Detect which cell encompasses the target text, then output its (X, Y) center coordinate. 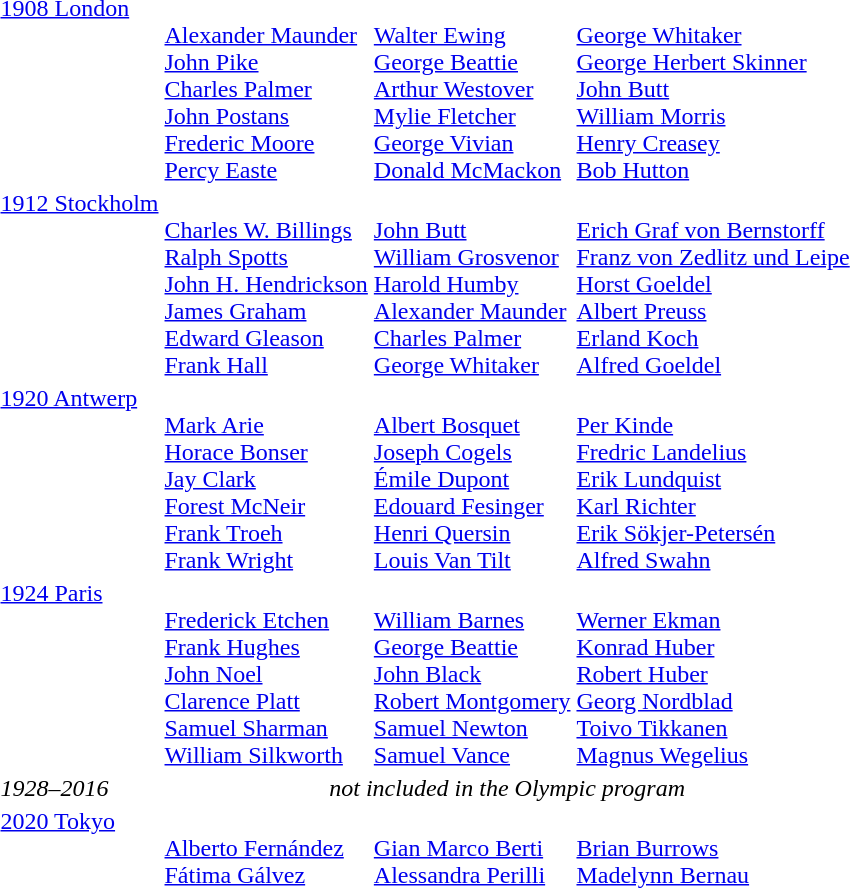
William BarnesGeorge BeattieJohn BlackRobert MontgomerySamuel NewtonSamuel Vance (472, 674)
Albert BosquetJoseph CogelsÉmile DupontEdouard FesingerHenri QuersinLouis Van Tilt (472, 479)
John ButtWilliam GrosvenorHarold HumbyAlexander MaunderCharles PalmerGeorge Whitaker (472, 284)
Mark ArieHorace BonserJay ClarkForest McNeirFrank TroehFrank Wright (266, 479)
Frederick EtchenFrank HughesJohn NoelClarence PlattSamuel SharmanWilliam Silkworth (266, 674)
Charles W. BillingsRalph SpottsJohn H. HendricksonJames GrahamEdward GleasonFrank Hall (266, 284)
